Return the (x, y) coordinate for the center point of the cell that contains the specified text.  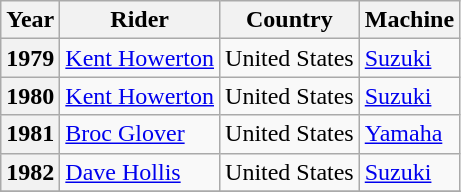
1979 (30, 58)
Yamaha (409, 134)
Broc Glover (140, 134)
1982 (30, 172)
1980 (30, 96)
Country (290, 20)
Year (30, 20)
Rider (140, 20)
1981 (30, 134)
Machine (409, 20)
Dave Hollis (140, 172)
